Find where the given text appears and provide that cell's center as [x, y] coordinate. 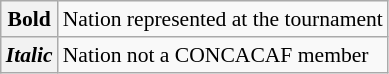
Nation not a CONCACAF member [223, 55]
Nation represented at the tournament [223, 19]
Italic [30, 55]
Bold [30, 19]
